From the cell containing the given text, extract its center point as (X, Y) coordinate. 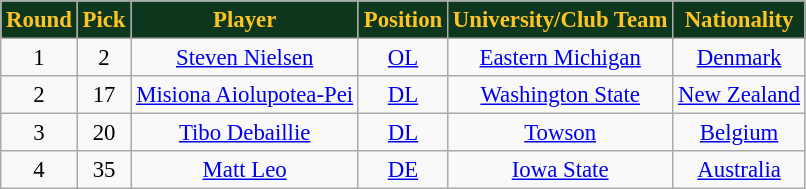
Nationality (740, 20)
Australia (740, 170)
Towson (560, 133)
Steven Nielsen (245, 58)
Tibo Debaillie (245, 133)
University/Club Team (560, 20)
New Zealand (740, 95)
OL (402, 58)
Position (402, 20)
Washington State (560, 95)
4 (39, 170)
Denmark (740, 58)
Round (39, 20)
3 (39, 133)
Player (245, 20)
35 (104, 170)
1 (39, 58)
Belgium (740, 133)
DE (402, 170)
Iowa State (560, 170)
Misiona Aiolupotea-Pei (245, 95)
Eastern Michigan (560, 58)
17 (104, 95)
Pick (104, 20)
Matt Leo (245, 170)
20 (104, 133)
